Output the (X, Y) coordinate of the center of the cell containing the given text.  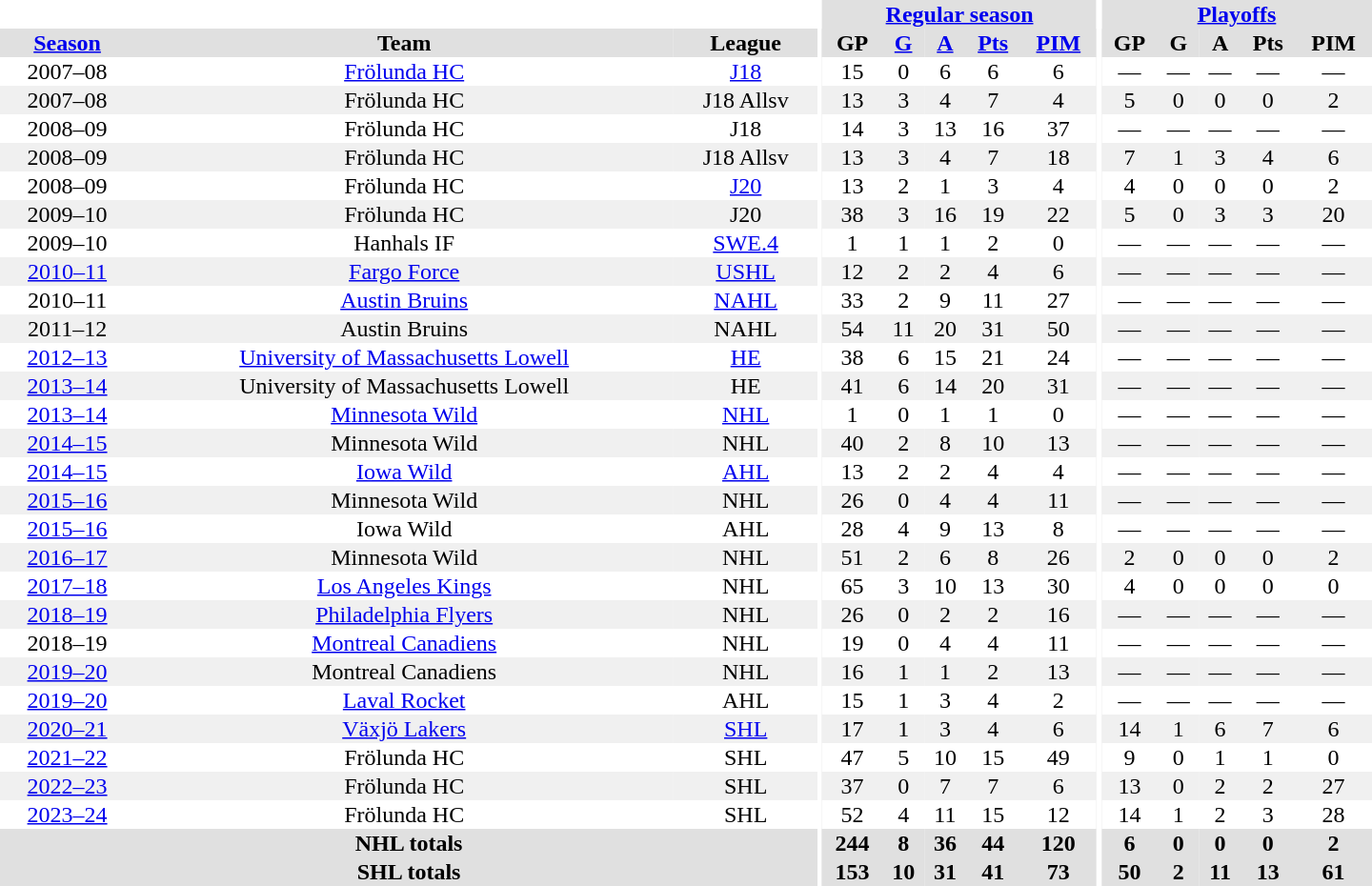
24 (1059, 357)
2020–21 (67, 729)
40 (852, 443)
36 (945, 843)
61 (1334, 872)
2021–22 (67, 757)
Playoffs (1237, 14)
17 (852, 729)
244 (852, 843)
2016–17 (67, 557)
44 (993, 843)
2022–23 (67, 786)
2023–24 (67, 815)
Regular season (959, 14)
21 (993, 357)
47 (852, 757)
2017–18 (67, 586)
51 (852, 557)
120 (1059, 843)
NHL totals (409, 843)
Philadelphia Flyers (404, 614)
30 (1059, 586)
18 (1059, 157)
League (745, 43)
Team (404, 43)
Fargo Force (404, 272)
Växjö Lakers (404, 729)
Season (67, 43)
SWE.4 (745, 243)
153 (852, 872)
USHL (745, 272)
Laval Rocket (404, 700)
65 (852, 586)
54 (852, 329)
SHL totals (409, 872)
22 (1059, 214)
33 (852, 300)
52 (852, 815)
49 (1059, 757)
Los Angeles Kings (404, 586)
Hanhals IF (404, 243)
2011–12 (67, 329)
2012–13 (67, 357)
73 (1059, 872)
